Search for the cell housing the specified text and yield its [X, Y] center coordinate. 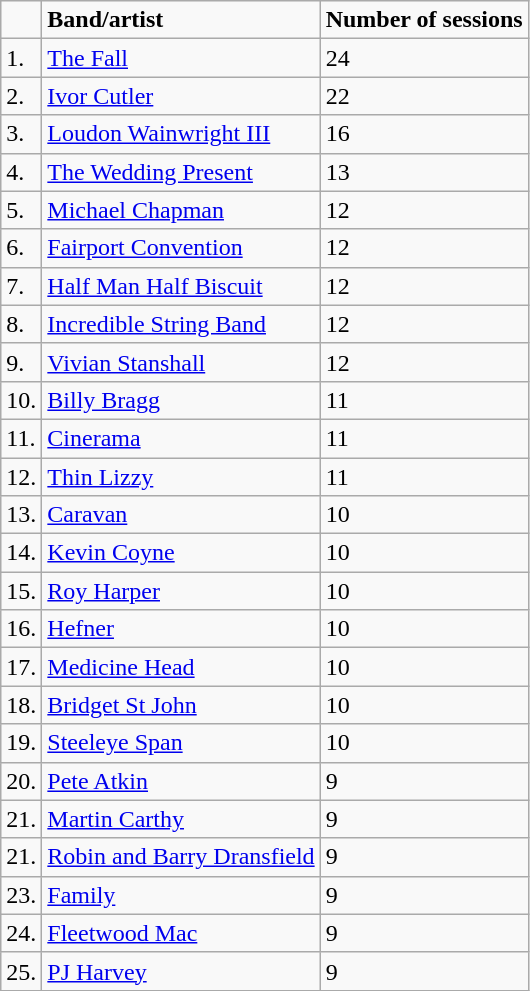
11. [22, 438]
14. [22, 553]
9. [22, 362]
Roy Harper [181, 591]
Number of sessions [424, 20]
PJ Harvey [181, 971]
15. [22, 591]
Robin and Barry Dransfield [181, 857]
Medicine Head [181, 667]
Michael Chapman [181, 210]
Bridget St John [181, 705]
Vivian Stanshall [181, 362]
Hefner [181, 629]
6. [22, 248]
Martin Carthy [181, 819]
7. [22, 286]
Half Man Half Biscuit [181, 286]
5. [22, 210]
Ivor Cutler [181, 96]
Cinerama [181, 438]
Fleetwood Mac [181, 933]
Caravan [181, 515]
Steeleye Span [181, 743]
Pete Atkin [181, 781]
4. [22, 172]
25. [22, 971]
The Wedding Present [181, 172]
Family [181, 895]
2. [22, 96]
1. [22, 58]
Incredible String Band [181, 324]
The Fall [181, 58]
Billy Bragg [181, 400]
3. [22, 134]
24 [424, 58]
16 [424, 134]
10. [22, 400]
Fairport Convention [181, 248]
18. [22, 705]
8. [22, 324]
16. [22, 629]
13 [424, 172]
Kevin Coyne [181, 553]
Loudon Wainwright III [181, 134]
24. [22, 933]
19. [22, 743]
17. [22, 667]
13. [22, 515]
Thin Lizzy [181, 477]
23. [22, 895]
12. [22, 477]
22 [424, 96]
Band/artist [181, 20]
20. [22, 781]
